Scan for the cell matching the given text and deliver its (X, Y) coordinate at center. 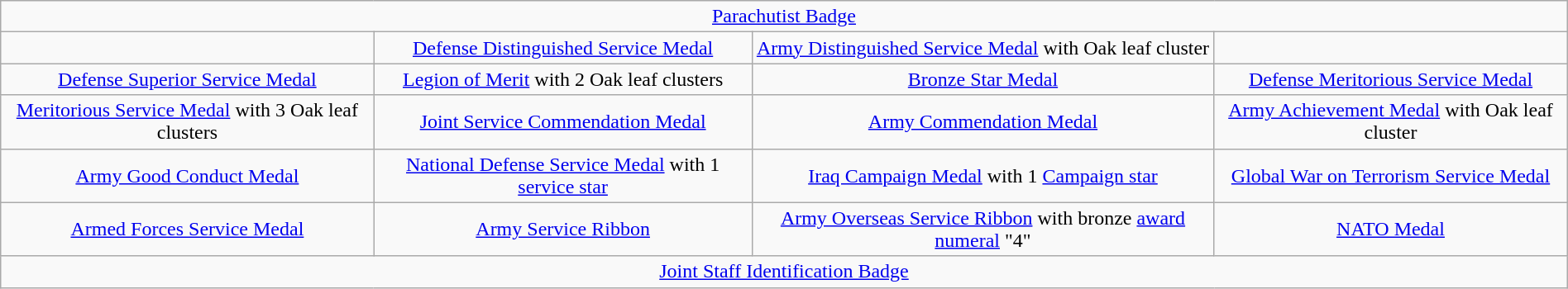
Army Achievement Medal with Oak leaf cluster (1391, 122)
Defense Meritorious Service Medal (1391, 79)
Iraq Campaign Medal with 1 Campaign star (982, 175)
Army Distinguished Service Medal with Oak leaf cluster (982, 48)
Legion of Merit with 2 Oak leaf clusters (562, 79)
Joint Staff Identification Badge (784, 272)
Army Commendation Medal (982, 122)
Armed Forces Service Medal (187, 230)
Defense Superior Service Medal (187, 79)
Parachutist Badge (784, 17)
Army Service Ribbon (562, 230)
Meritorious Service Medal with 3 Oak leaf clusters (187, 122)
Defense Distinguished Service Medal (562, 48)
Bronze Star Medal (982, 79)
Army Overseas Service Ribbon with bronze award numeral "4" (982, 230)
Global War on Terrorism Service Medal (1391, 175)
Joint Service Commendation Medal (562, 122)
Army Good Conduct Medal (187, 175)
National Defense Service Medal with 1 service star (562, 175)
NATO Medal (1391, 230)
